Provide the (X, Y) coordinate of the cell's center where the given text is located.  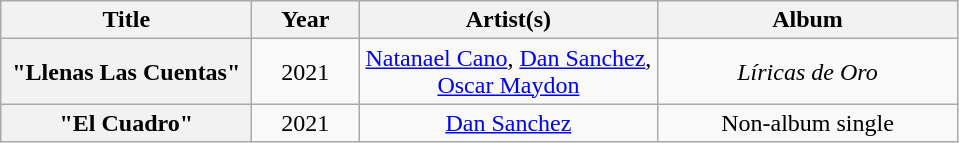
"Llenas Las Cuentas" (126, 72)
Year (306, 20)
"El Cuadro" (126, 123)
Non-album single (808, 123)
Dan Sanchez (508, 123)
Title (126, 20)
Natanael Cano, Dan Sanchez, Oscar Maydon (508, 72)
Líricas de Oro (808, 72)
Album (808, 20)
Artist(s) (508, 20)
